Return (X, Y) of the center of cell containing provided text 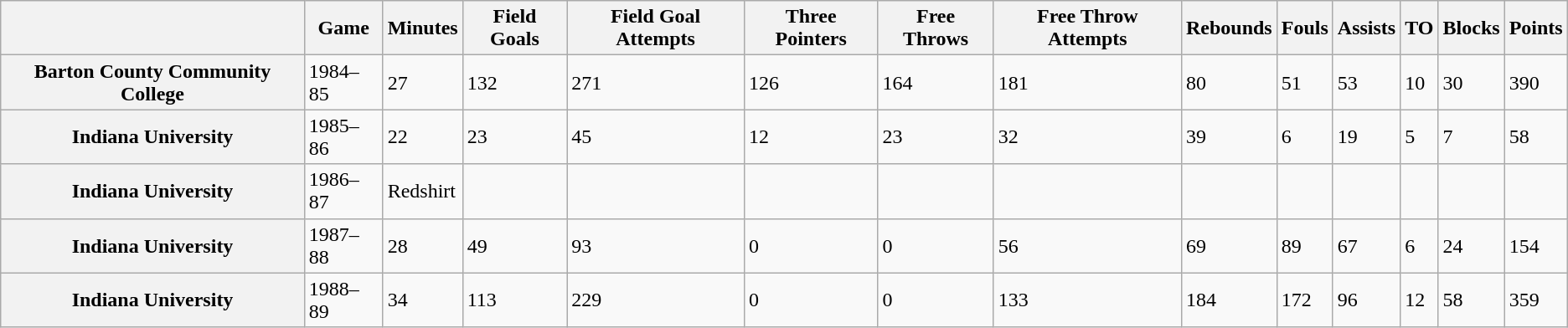
45 (656, 137)
Points (1536, 28)
56 (1087, 246)
1987–88 (343, 246)
34 (422, 300)
181 (1087, 82)
184 (1229, 300)
51 (1305, 82)
32 (1087, 137)
126 (811, 82)
Redshirt (422, 191)
133 (1087, 300)
7 (1471, 137)
Blocks (1471, 28)
Free Throw Attempts (1087, 28)
390 (1536, 82)
1988–89 (343, 300)
113 (514, 300)
24 (1471, 246)
1986–87 (343, 191)
39 (1229, 137)
229 (656, 300)
132 (514, 82)
10 (1419, 82)
49 (514, 246)
Three Pointers (811, 28)
Assists (1366, 28)
Fouls (1305, 28)
Game (343, 28)
271 (656, 82)
Free Throws (936, 28)
164 (936, 82)
93 (656, 246)
30 (1471, 82)
5 (1419, 137)
Minutes (422, 28)
359 (1536, 300)
89 (1305, 246)
19 (1366, 137)
172 (1305, 300)
67 (1366, 246)
28 (422, 246)
TO (1419, 28)
22 (422, 137)
53 (1366, 82)
1984–85 (343, 82)
Field Goal Attempts (656, 28)
69 (1229, 246)
96 (1366, 300)
Barton County Community College (152, 82)
80 (1229, 82)
Field Goals (514, 28)
27 (422, 82)
Rebounds (1229, 28)
154 (1536, 246)
1985–86 (343, 137)
